Locate the cell with the specified text and output its [x, y] center coordinate. 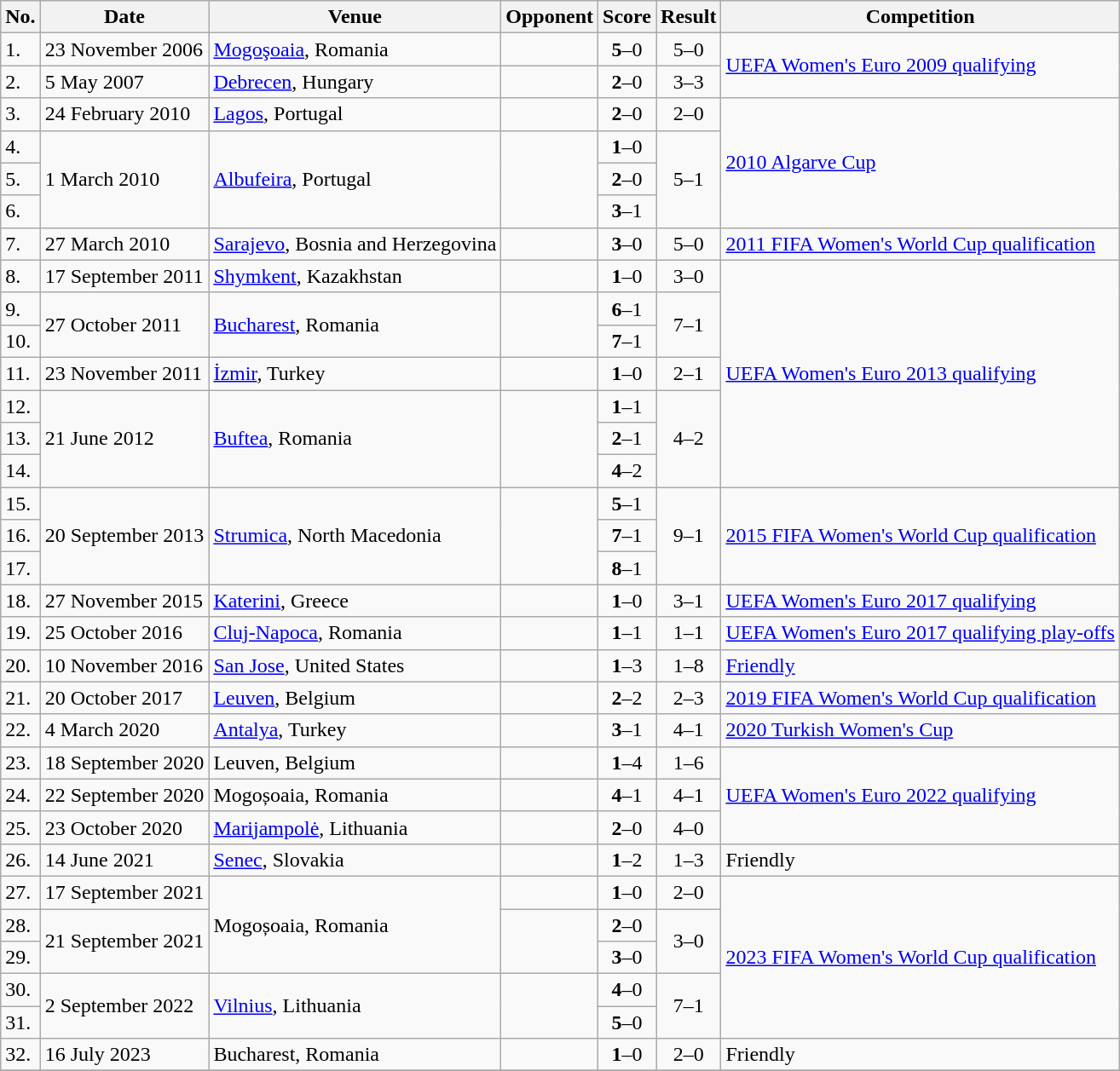
20 September 2013 [124, 536]
28. [20, 924]
2023 FIFA Women's World Cup qualification [921, 957]
Sarajevo, Bosnia and Herzegovina [355, 244]
18. [20, 601]
Opponent [550, 17]
UEFA Women's Euro 2022 qualifying [921, 795]
8–1 [627, 568]
9. [20, 308]
20. [20, 665]
2011 FIFA Women's World Cup qualification [921, 244]
21 September 2021 [124, 941]
27. [20, 892]
26. [20, 860]
23 November 2006 [124, 49]
Katerini, Greece [355, 601]
Buftea, Romania [355, 439]
1–2 [627, 860]
2–3 [689, 698]
24 February 2010 [124, 114]
Strumica, North Macedonia [355, 536]
27 October 2011 [124, 325]
No. [20, 17]
Mogoşoaia, Romania [355, 49]
17 September 2011 [124, 276]
1. [20, 49]
Antalya, Turkey [355, 730]
23. [20, 763]
Marijampolė, Lithuania [355, 827]
Score [627, 17]
7. [20, 244]
10 November 2016 [124, 665]
20 October 2017 [124, 698]
Debrecen, Hungary [355, 82]
2. [20, 82]
27 March 2010 [124, 244]
16 July 2023 [124, 1055]
19. [20, 633]
16. [20, 536]
17. [20, 568]
21 June 2012 [124, 439]
10. [20, 341]
Result [689, 17]
1 March 2010 [124, 179]
3–3 [689, 82]
UEFA Women's Euro 2017 qualifying [921, 601]
32. [20, 1055]
5 May 2007 [124, 82]
Date [124, 17]
15. [20, 504]
Shymkent, Kazakhstan [355, 276]
17 September 2021 [124, 892]
Vilnius, Lithuania [355, 1006]
UEFA Women's Euro 2017 qualifying play-offs [921, 633]
18 September 2020 [124, 763]
23 October 2020 [124, 827]
4. [20, 147]
27 November 2015 [124, 601]
San Jose, United States [355, 665]
Cluj-Napoca, Romania [355, 633]
Venue [355, 17]
4 March 2020 [124, 730]
22 September 2020 [124, 795]
2020 Turkish Women's Cup [921, 730]
2019 FIFA Women's World Cup qualification [921, 698]
Lagos, Portugal [355, 114]
30. [20, 990]
İzmir, Turkey [355, 373]
24. [20, 795]
1–4 [627, 763]
Competition [921, 17]
2015 FIFA Women's World Cup qualification [921, 536]
23 November 2011 [124, 373]
14 June 2021 [124, 860]
25. [20, 827]
11. [20, 373]
1–6 [689, 763]
6–1 [627, 308]
3. [20, 114]
14. [20, 471]
Senec, Slovakia [355, 860]
1–8 [689, 665]
UEFA Women's Euro 2009 qualifying [921, 66]
31. [20, 1022]
22. [20, 730]
25 October 2016 [124, 633]
13. [20, 439]
Albufeira, Portugal [355, 179]
2–2 [627, 698]
21. [20, 698]
8. [20, 276]
2010 Algarve Cup [921, 163]
9–1 [689, 536]
5. [20, 179]
UEFA Women's Euro 2013 qualifying [921, 373]
12. [20, 406]
6. [20, 211]
2 September 2022 [124, 1006]
29. [20, 958]
